Scan for the cell matching the given text and deliver its (X, Y) coordinate at center. 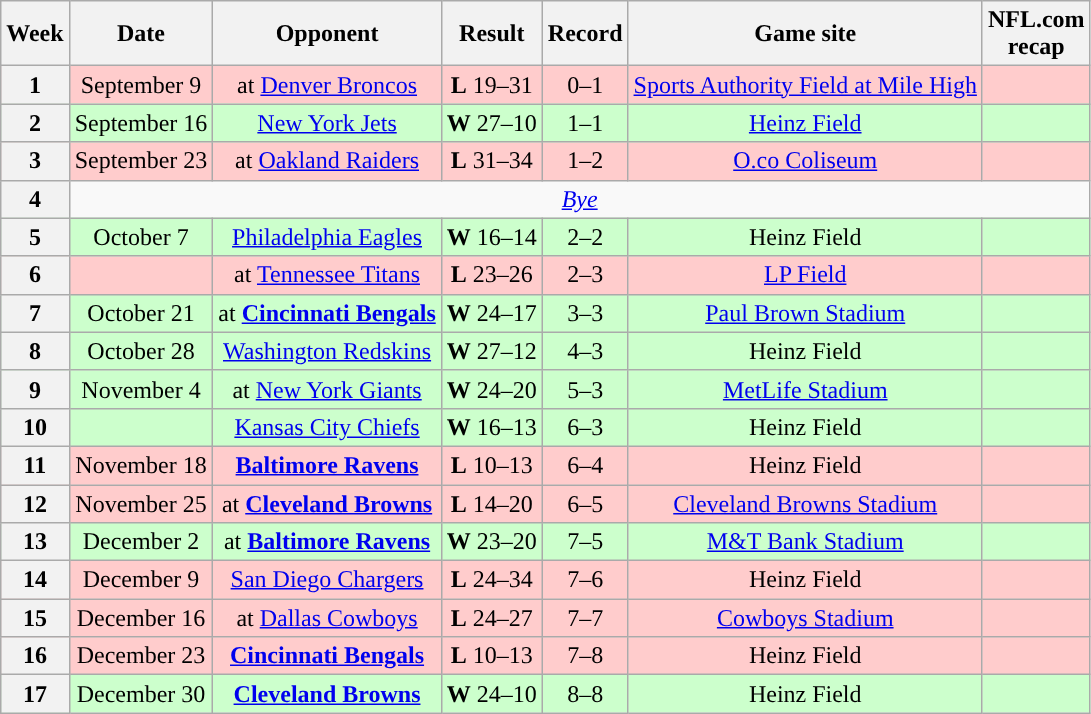
Cincinnati Bengals (327, 656)
6–5 (585, 503)
December 23 (141, 656)
7 (35, 313)
W 27–12 (492, 351)
5 (35, 237)
W 23–20 (492, 542)
2–3 (585, 275)
W 27–10 (492, 123)
November 4 (141, 389)
15 (35, 618)
Baltimore Ravens (327, 465)
Cowboys Stadium (805, 618)
9 (35, 389)
0–1 (585, 85)
6–3 (585, 427)
at Baltimore Ravens (327, 542)
November 25 (141, 503)
Week (35, 34)
at Cincinnati Bengals (327, 313)
4–3 (585, 351)
Cleveland Browns (327, 694)
7–6 (585, 580)
W 24–17 (492, 313)
7–7 (585, 618)
Record (585, 34)
W 24–10 (492, 694)
Washington Redskins (327, 351)
Cleveland Browns Stadium (805, 503)
at Tennessee Titans (327, 275)
Opponent (327, 34)
L 31–34 (492, 161)
November 18 (141, 465)
at Dallas Cowboys (327, 618)
NFL.comrecap (1036, 34)
at Cleveland Browns (327, 503)
17 (35, 694)
1 (35, 85)
M&T Bank Stadium (805, 542)
W 16–14 (492, 237)
1–2 (585, 161)
5–3 (585, 389)
December 2 (141, 542)
Result (492, 34)
8–8 (585, 694)
13 (35, 542)
Bye (580, 199)
New York Jets (327, 123)
6–4 (585, 465)
14 (35, 580)
16 (35, 656)
1–1 (585, 123)
7–8 (585, 656)
W 16–13 (492, 427)
December 30 (141, 694)
Date (141, 34)
O.co Coliseum (805, 161)
at New York Giants (327, 389)
Game site (805, 34)
October 7 (141, 237)
4 (35, 199)
7–5 (585, 542)
W 24–20 (492, 389)
11 (35, 465)
September 9 (141, 85)
December 9 (141, 580)
L 23–26 (492, 275)
at Oakland Raiders (327, 161)
Philadelphia Eagles (327, 237)
3 (35, 161)
Paul Brown Stadium (805, 313)
December 16 (141, 618)
L 14–20 (492, 503)
October 28 (141, 351)
LP Field (805, 275)
2 (35, 123)
10 (35, 427)
Kansas City Chiefs (327, 427)
L 24–27 (492, 618)
L 24–34 (492, 580)
MetLife Stadium (805, 389)
12 (35, 503)
L 19–31 (492, 85)
2–2 (585, 237)
October 21 (141, 313)
6 (35, 275)
Sports Authority Field at Mile High (805, 85)
8 (35, 351)
at Denver Broncos (327, 85)
San Diego Chargers (327, 580)
September 23 (141, 161)
3–3 (585, 313)
September 16 (141, 123)
